Find where the given text appears and provide that cell's center as (X, Y) coordinate. 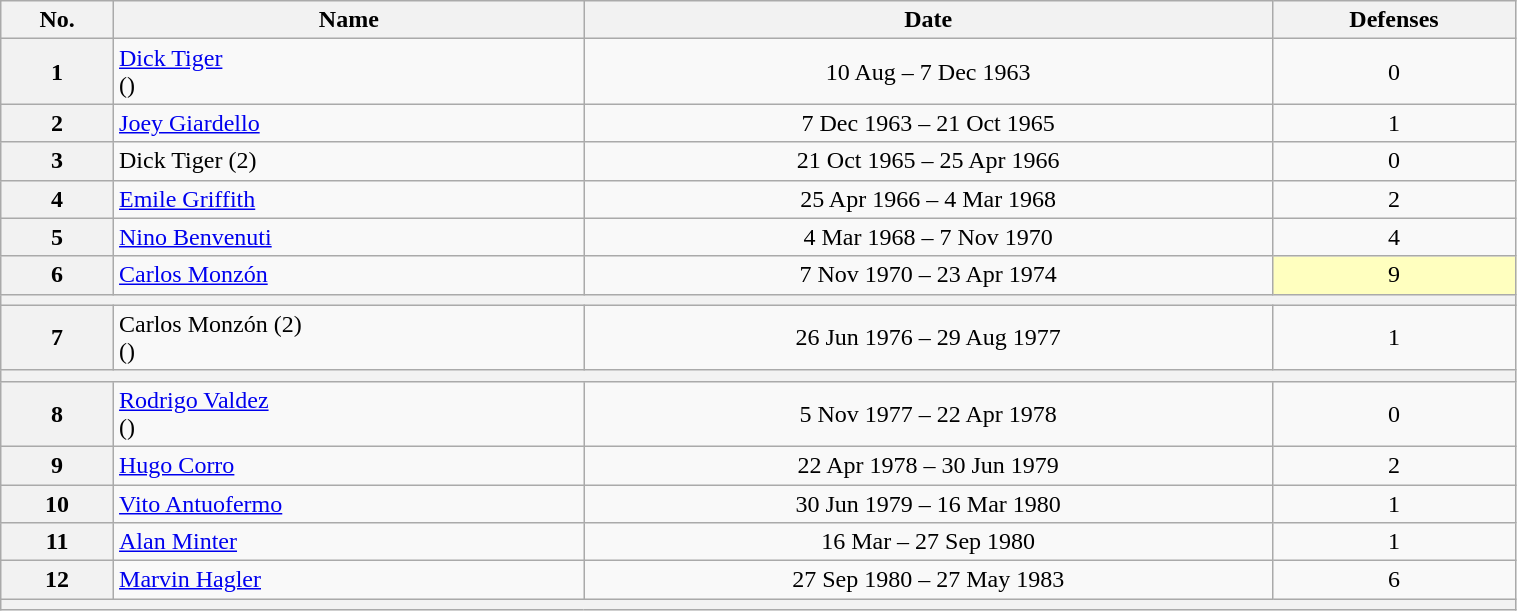
Rodrigo Valdez() (350, 414)
Name (350, 20)
Vito Antuofermo (350, 503)
21 Oct 1965 – 25 Apr 1966 (928, 161)
25 Apr 1966 – 4 Mar 1968 (928, 199)
30 Jun 1979 – 16 Mar 1980 (928, 503)
Carlos Monzón (2)() (350, 338)
Alan Minter (350, 542)
22 Apr 1978 – 30 Jun 1979 (928, 465)
Date (928, 20)
27 Sep 1980 – 27 May 1983 (928, 580)
7 Dec 1963 – 21 Oct 1965 (928, 123)
Dick Tiger (2) (350, 161)
4 Mar 1968 – 7 Nov 1970 (928, 237)
12 (58, 580)
16 Mar – 27 Sep 1980 (928, 542)
3 (58, 161)
Dick Tiger() (350, 72)
7 (58, 338)
26 Jun 1976 – 29 Aug 1977 (928, 338)
No. (58, 20)
Emile Griffith (350, 199)
Hugo Corro (350, 465)
10 Aug – 7 Dec 1963 (928, 72)
Marvin Hagler (350, 580)
5 Nov 1977 – 22 Apr 1978 (928, 414)
5 (58, 237)
11 (58, 542)
Carlos Monzón (350, 275)
8 (58, 414)
7 Nov 1970 – 23 Apr 1974 (928, 275)
Joey Giardello (350, 123)
10 (58, 503)
Nino Benvenuti (350, 237)
Defenses (1394, 20)
